Search for the cell housing the specified text and yield its (X, Y) center coordinate. 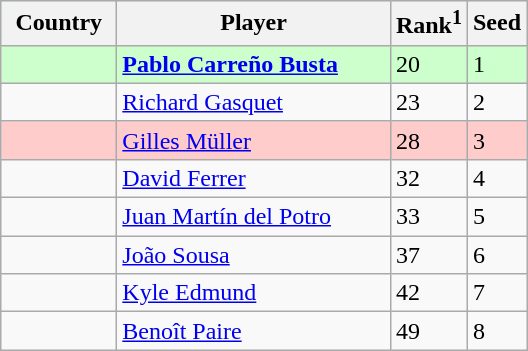
20 (428, 64)
1 (496, 64)
23 (428, 102)
João Sousa (254, 255)
49 (428, 331)
Country (59, 24)
Gilles Müller (254, 140)
Benoît Paire (254, 331)
6 (496, 255)
Player (254, 24)
Seed (496, 24)
42 (428, 293)
Richard Gasquet (254, 102)
David Ferrer (254, 178)
5 (496, 217)
Pablo Carreño Busta (254, 64)
7 (496, 293)
33 (428, 217)
32 (428, 178)
3 (496, 140)
4 (496, 178)
37 (428, 255)
Rank1 (428, 24)
28 (428, 140)
8 (496, 331)
2 (496, 102)
Juan Martín del Potro (254, 217)
Kyle Edmund (254, 293)
